Search for the cell housing the specified text and yield its [X, Y] center coordinate. 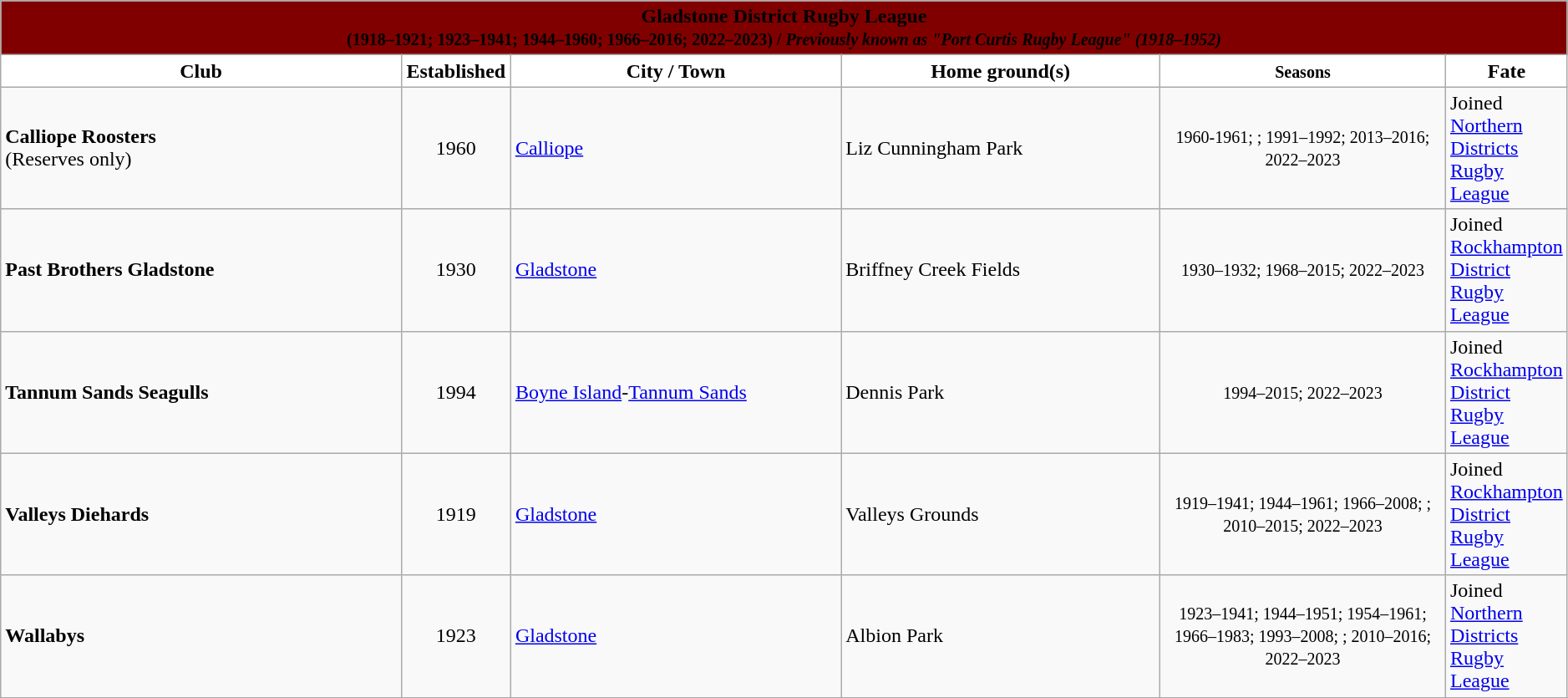
1919 [456, 514]
1923 [456, 636]
Home ground(s) [1001, 71]
1960-1961; ; 1991–1992; 2013–2016; 2022–2023 [1302, 148]
Fate [1506, 71]
Albion Park [1001, 636]
Boyne Island-Tannum Sands [675, 392]
1919–1941; 1944–1961; 1966–2008; ; 2010–2015; 2022–2023 [1302, 514]
1994–2015; 2022–2023 [1302, 392]
Past Brothers Gladstone [201, 270]
City / Town [675, 71]
Established [456, 71]
Valleys Grounds [1001, 514]
Tannum Sands Seagulls [201, 392]
1994 [456, 392]
Gladstone District Rugby League(1918–1921; 1923–1941; 1944–1960; 1966–2016; 2022–2023) / Previously known as "Port Curtis Rugby League" (1918–1952) [784, 28]
1923–1941; 1944–1951; 1954–1961; 1966–1983; 1993–2008; ; 2010–2016; 2022–2023 [1302, 636]
Seasons [1302, 71]
Calliope Roosters (Reserves only) [201, 148]
1960 [456, 148]
1930–1932; 1968–2015; 2022–2023 [1302, 270]
1930 [456, 270]
Valleys Diehards [201, 514]
Briffney Creek Fields [1001, 270]
Calliope [675, 148]
Liz Cunningham Park [1001, 148]
Wallabys [201, 636]
Dennis Park [1001, 392]
Club [201, 71]
